Return the [x, y] coordinate for the center point of the cell that contains the specified text.  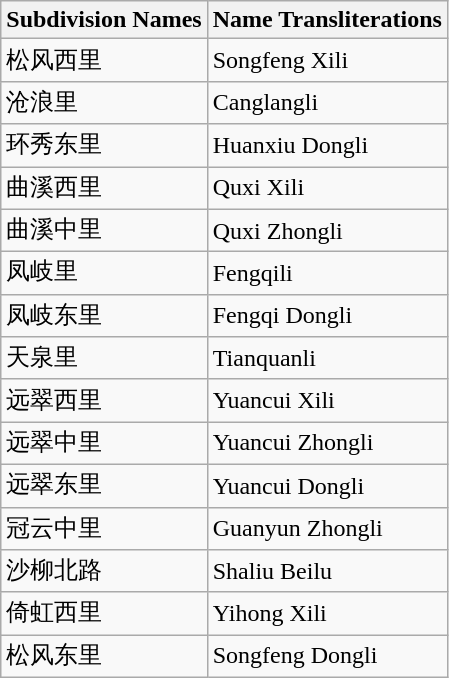
Songfeng Xili [327, 60]
远翠中里 [104, 444]
Huanxiu Dongli [327, 146]
沧浪里 [104, 102]
远翠西里 [104, 400]
倚虹西里 [104, 614]
凤岐里 [104, 274]
Yuancui Xili [327, 400]
Quxi Xili [327, 188]
Fengqili [327, 274]
环秀东里 [104, 146]
Subdivision Names [104, 20]
Songfeng Dongli [327, 656]
Name Transliterations [327, 20]
Quxi Zhongli [327, 230]
沙柳北路 [104, 572]
Tianquanli [327, 358]
Yihong Xili [327, 614]
曲溪西里 [104, 188]
Shaliu Beilu [327, 572]
远翠东里 [104, 486]
冠云中里 [104, 528]
Fengqi Dongli [327, 316]
松风西里 [104, 60]
Canglangli [327, 102]
凤岐东里 [104, 316]
松风东里 [104, 656]
Yuancui Zhongli [327, 444]
Yuancui Dongli [327, 486]
曲溪中里 [104, 230]
Guanyun Zhongli [327, 528]
天泉里 [104, 358]
